For the text-containing cell, return its midpoint in (x, y) coordinate format. 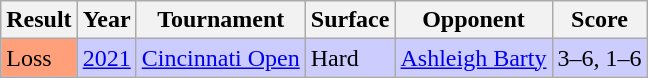
Surface (350, 20)
Hard (350, 58)
3–6, 1–6 (600, 58)
2021 (106, 58)
Loss (39, 58)
Ashleigh Barty (474, 58)
Cincinnati Open (220, 58)
Score (600, 20)
Year (106, 20)
Opponent (474, 20)
Tournament (220, 20)
Result (39, 20)
